Capture the cell that displays the provided text and extract its [X, Y] central coordinate. 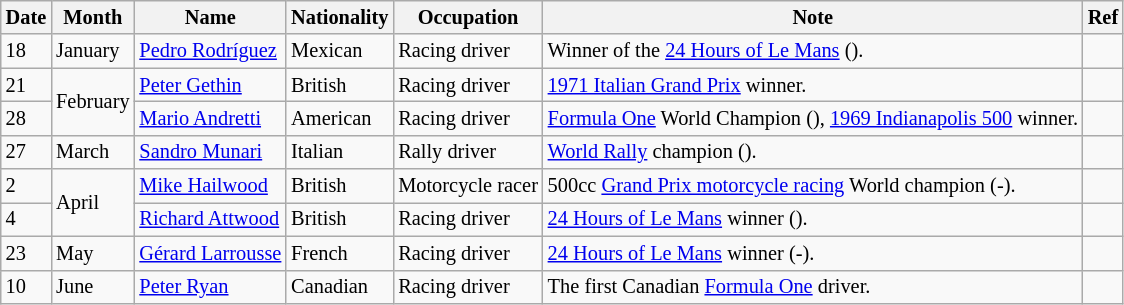
21 [26, 85]
18 [26, 51]
Sandro Munari [210, 152]
Motorcycle racer [468, 186]
May [92, 253]
Canadian [340, 287]
Winner of the 24 Hours of Le Mans (). [813, 51]
American [340, 118]
2 [26, 186]
Ref [1103, 17]
Pedro Rodríguez [210, 51]
French [340, 253]
January [92, 51]
24 Hours of Le Mans winner (-). [813, 253]
24 Hours of Le Mans winner (). [813, 219]
April [92, 202]
World Rally champion (). [813, 152]
June [92, 287]
28 [26, 118]
Mexican [340, 51]
1971 Italian Grand Prix winner. [813, 85]
Peter Gethin [210, 85]
Peter Ryan [210, 287]
Gérard Larrousse [210, 253]
Date [26, 17]
4 [26, 219]
Formula One World Champion (), 1969 Indianapolis 500 winner. [813, 118]
Rally driver [468, 152]
February [92, 102]
500cc Grand Prix motorcycle racing World champion (-). [813, 186]
Mike Hailwood [210, 186]
The first Canadian Formula One driver. [813, 287]
March [92, 152]
Richard Attwood [210, 219]
23 [26, 253]
10 [26, 287]
Occupation [468, 17]
Mario Andretti [210, 118]
27 [26, 152]
Note [813, 17]
Italian [340, 152]
Month [92, 17]
Name [210, 17]
Nationality [340, 17]
